Capture the cell that displays the provided text and extract its (x, y) central coordinate. 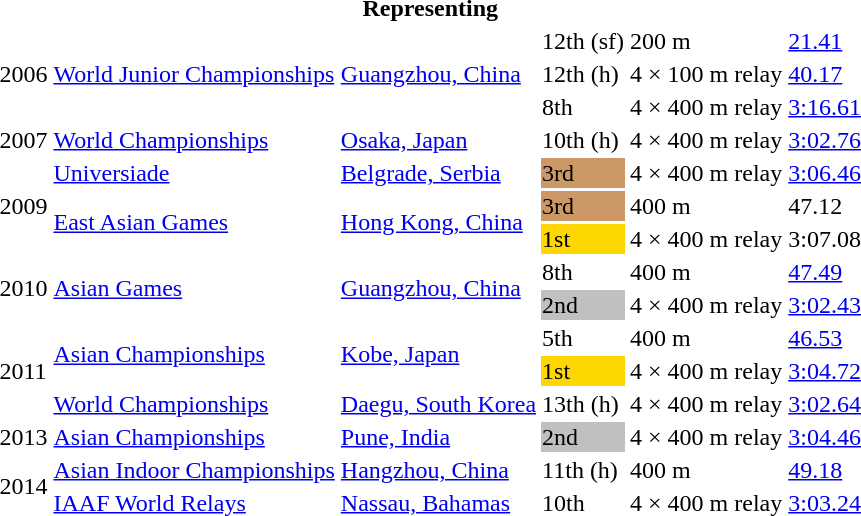
12th (sf) (584, 41)
Hong Kong, China (438, 222)
Belgrade, Serbia (438, 173)
Universiade (194, 173)
World Junior Championships (194, 74)
4 × 100 m relay (706, 74)
11th (h) (584, 470)
10th (h) (584, 140)
5th (584, 338)
13th (h) (584, 404)
Daegu, South Korea (438, 404)
Asian Indoor Championships (194, 470)
12th (h) (584, 74)
Kobe, Japan (438, 354)
Osaka, Japan (438, 140)
Pune, India (438, 437)
East Asian Games (194, 222)
Hangzhou, China (438, 470)
Asian Games (194, 288)
200 m (706, 41)
